For the text-containing cell, return its midpoint in (x, y) coordinate format. 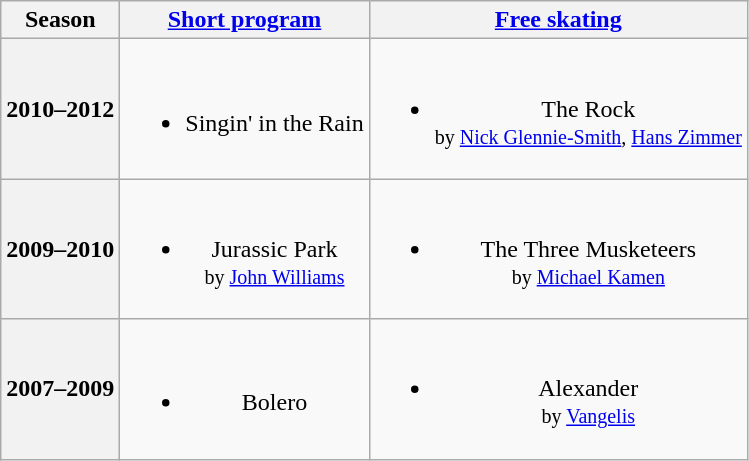
Short program (244, 20)
Jurassic Park by John Williams (244, 249)
Singin' in the Rain (244, 109)
Bolero (244, 389)
The Rock by Nick Glennie-Smith, Hans Zimmer (558, 109)
2010–2012 (60, 109)
2007–2009 (60, 389)
Free skating (558, 20)
Alexander by Vangelis (558, 389)
2009–2010 (60, 249)
The Three Musketeers by Michael Kamen (558, 249)
Season (60, 20)
